Pinpoint the cell where the given text exists, returning its (x, y) midpoint coordinate. 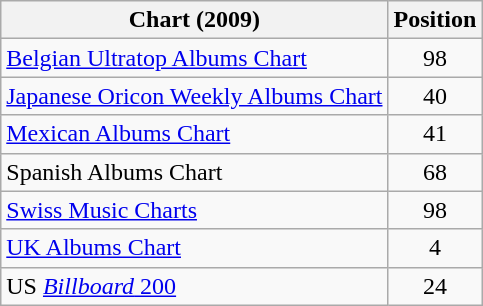
Chart (2009) (194, 20)
Japanese Oricon Weekly Albums Chart (194, 96)
Spanish Albums Chart (194, 172)
Belgian Ultratop Albums Chart (194, 58)
68 (435, 172)
40 (435, 96)
US Billboard 200 (194, 286)
24 (435, 286)
4 (435, 248)
Swiss Music Charts (194, 210)
Mexican Albums Chart (194, 134)
41 (435, 134)
UK Albums Chart (194, 248)
Position (435, 20)
